Provide the [x, y] coordinate of the cell's center where the given text is located.  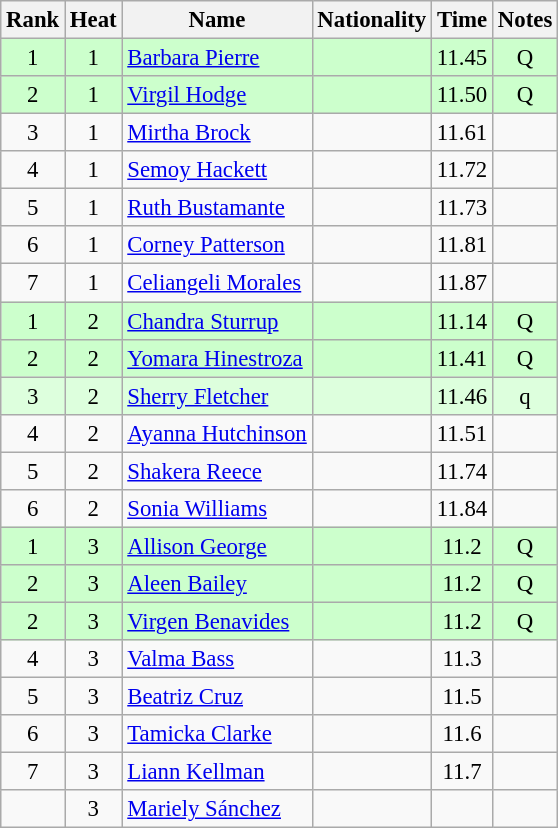
Chandra Sturrup [217, 321]
Mariely Sánchez [217, 809]
Nationality [372, 20]
11.72 [462, 170]
Name [217, 20]
Mirtha Brock [217, 133]
Time [462, 20]
11.50 [462, 95]
11.45 [462, 58]
Rank [33, 20]
11.74 [462, 471]
Barbara Pierre [217, 58]
Sonia Williams [217, 509]
11.51 [462, 433]
11.14 [462, 321]
11.6 [462, 734]
11.46 [462, 396]
Heat [94, 20]
11.61 [462, 133]
Ayanna Hutchinson [217, 433]
11.5 [462, 697]
11.3 [462, 659]
11.41 [462, 358]
Beatriz Cruz [217, 697]
11.7 [462, 772]
Yomara Hinestroza [217, 358]
11.87 [462, 283]
11.73 [462, 208]
Notes [526, 20]
11.84 [462, 509]
Ruth Bustamante [217, 208]
Aleen Bailey [217, 584]
11.81 [462, 245]
Semoy Hackett [217, 170]
Liann Kellman [217, 772]
Valma Bass [217, 659]
Corney Patterson [217, 245]
q [526, 396]
Celiangeli Morales [217, 283]
Shakera Reece [217, 471]
Sherry Fletcher [217, 396]
Virgen Benavides [217, 621]
Virgil Hodge [217, 95]
Tamicka Clarke [217, 734]
Allison George [217, 546]
